Output the (X, Y) coordinate of the center of the cell containing the given text.  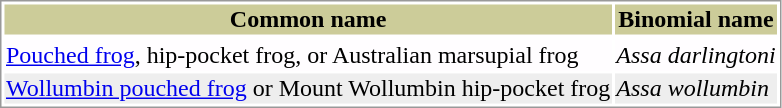
Wollumbin pouched frog or Mount Wollumbin hip-pocket frog (308, 89)
Assa darlingtoni (696, 55)
Pouched frog, hip-pocket frog, or Australian marsupial frog (308, 55)
Common name (308, 19)
Assa wollumbin (696, 89)
Binomial name (696, 19)
